Return the (x, y) coordinate for the center point of the cell that contains the specified text.  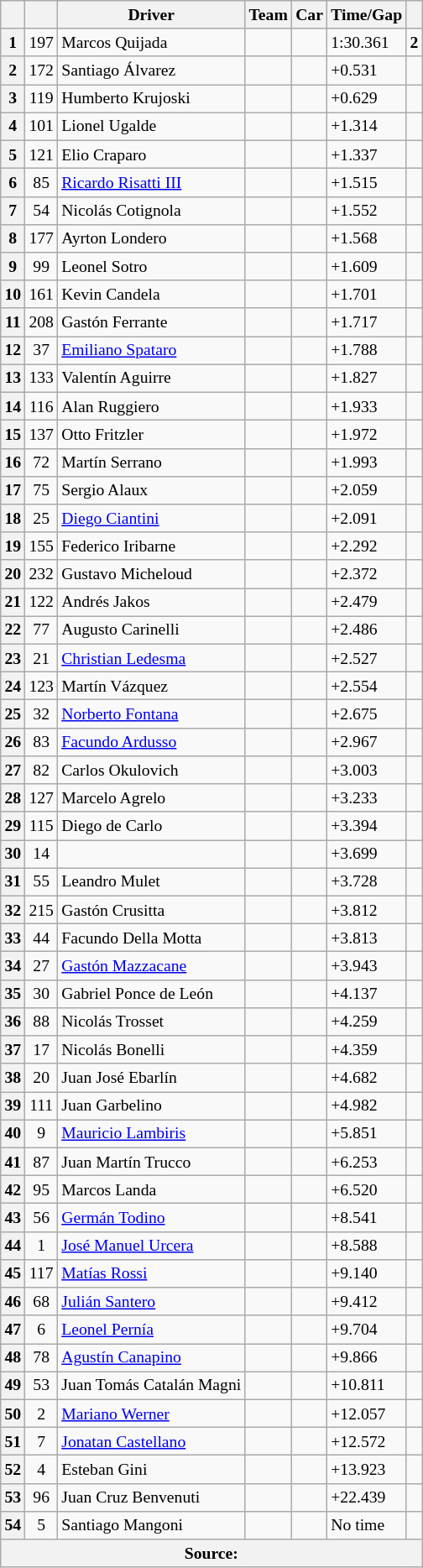
10 (13, 294)
68 (42, 1301)
+1.552 (367, 210)
+1.314 (367, 126)
35 (13, 994)
3 (13, 99)
40 (13, 1133)
119 (42, 99)
Jonatan Castellano (151, 1442)
+4.982 (367, 1106)
Nicolás Bonelli (151, 1049)
28 (13, 797)
Facundo Ardusso (151, 742)
99 (42, 267)
177 (42, 238)
Time/Gap (367, 15)
Christian Ledesma (151, 658)
+6.520 (367, 1190)
Augusto Carinelli (151, 630)
1:30.361 (367, 42)
111 (42, 1106)
12 (13, 351)
8 (13, 238)
+2.479 (367, 603)
197 (42, 42)
José Manuel Urcera (151, 1246)
116 (42, 406)
Diego de Carlo (151, 826)
95 (42, 1190)
11 (13, 322)
31 (13, 881)
Lionel Ugalde (151, 126)
+2.292 (367, 546)
Kevin Candela (151, 294)
+3.813 (367, 938)
+1.933 (367, 406)
155 (42, 546)
+6.253 (367, 1162)
232 (42, 574)
38 (13, 1078)
Leonel Sotro (151, 267)
75 (42, 490)
Juan Cruz Benvenuti (151, 1497)
88 (42, 1022)
24 (13, 687)
Elio Craparo (151, 154)
Source: (211, 1553)
+9.704 (367, 1330)
Sergio Alaux (151, 490)
46 (13, 1301)
+1.993 (367, 462)
+22.439 (367, 1497)
52 (13, 1469)
+1.788 (367, 351)
+3.699 (367, 855)
Germán Todino (151, 1217)
+1.701 (367, 294)
Gabriel Ponce de León (151, 994)
16 (13, 462)
172 (42, 71)
Martín Serrano (151, 462)
33 (13, 938)
77 (42, 630)
Agustín Canapino (151, 1358)
13 (13, 378)
Facundo Della Motta (151, 938)
+2.675 (367, 713)
Norberto Fontana (151, 713)
+10.811 (367, 1385)
50 (13, 1414)
72 (42, 462)
+4.359 (367, 1049)
161 (42, 294)
Mariano Werner (151, 1414)
+8.541 (367, 1217)
Team (269, 15)
Federico Iribarne (151, 546)
122 (42, 603)
+12.057 (367, 1414)
+4.682 (367, 1078)
23 (13, 658)
+3.003 (367, 771)
Car (309, 15)
45 (13, 1274)
Juan José Ebarlín (151, 1078)
Juan Martín Trucco (151, 1162)
39 (13, 1106)
101 (42, 126)
Gastón Mazzacane (151, 965)
+4.259 (367, 1022)
123 (42, 687)
Alan Ruggiero (151, 406)
Diego Ciantini (151, 519)
Valentín Aguirre (151, 378)
Gastón Ferrante (151, 322)
29 (13, 826)
+12.572 (367, 1442)
+0.531 (367, 71)
+0.629 (367, 99)
+1.717 (367, 322)
+3.812 (367, 910)
Gustavo Micheloud (151, 574)
Juan Tomás Catalán Magni (151, 1385)
117 (42, 1274)
48 (13, 1358)
47 (13, 1330)
Mauricio Lambiris (151, 1133)
+8.588 (367, 1246)
+1.337 (367, 154)
Driver (151, 15)
26 (13, 742)
+2.967 (367, 742)
+3.943 (367, 965)
No time (367, 1526)
Humberto Krujoski (151, 99)
41 (13, 1162)
137 (42, 435)
Nicolás Trosset (151, 1022)
Marcelo Agrelo (151, 797)
+3.233 (367, 797)
+1.568 (367, 238)
Ayrton Londero (151, 238)
+3.394 (367, 826)
215 (42, 910)
Marcos Quijada (151, 42)
Carlos Okulovich (151, 771)
127 (42, 797)
+2.527 (367, 658)
34 (13, 965)
56 (42, 1217)
55 (42, 881)
+3.728 (367, 881)
87 (42, 1162)
133 (42, 378)
96 (42, 1497)
Otto Fritzler (151, 435)
18 (13, 519)
+5.851 (367, 1133)
+1.972 (367, 435)
+2.059 (367, 490)
Gastón Crusitta (151, 910)
22 (13, 630)
Santiago Mangoni (151, 1526)
43 (13, 1217)
+9.866 (367, 1358)
+1.827 (367, 378)
+1.609 (367, 267)
83 (42, 742)
+2.091 (367, 519)
Julián Santero (151, 1301)
42 (13, 1190)
+1.515 (367, 183)
Andrés Jakos (151, 603)
+13.923 (367, 1469)
+2.554 (367, 687)
Emiliano Spataro (151, 351)
Matías Rossi (151, 1274)
36 (13, 1022)
+9.412 (367, 1301)
Leonel Pernía (151, 1330)
208 (42, 322)
Esteban Gini (151, 1469)
115 (42, 826)
19 (13, 546)
+2.486 (367, 630)
85 (42, 183)
51 (13, 1442)
+2.372 (367, 574)
+9.140 (367, 1274)
Martín Vázquez (151, 687)
Marcos Landa (151, 1190)
+4.137 (367, 994)
Juan Garbelino (151, 1106)
15 (13, 435)
Ricardo Risatti III (151, 183)
82 (42, 771)
Leandro Mulet (151, 881)
78 (42, 1358)
49 (13, 1385)
Nicolás Cotignola (151, 210)
Santiago Álvarez (151, 71)
121 (42, 154)
